Capture the cell that displays the provided text and extract its [X, Y] central coordinate. 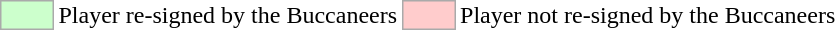
Player re-signed by the Buccaneers [228, 15]
